Capture the cell that displays the provided text and extract its [x, y] central coordinate. 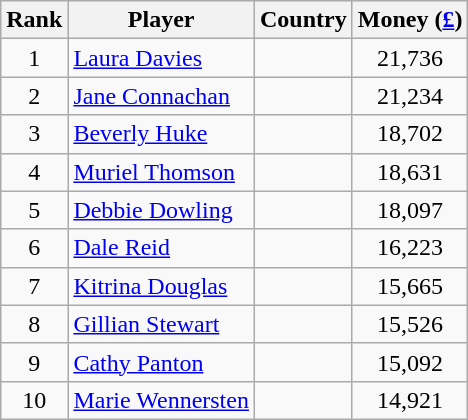
Debbie Dowling [162, 210]
Country [303, 20]
Money (£) [410, 20]
Player [162, 20]
18,702 [410, 134]
18,097 [410, 210]
4 [34, 172]
5 [34, 210]
Marie Wennersten [162, 400]
18,631 [410, 172]
16,223 [410, 248]
Laura Davies [162, 58]
14,921 [410, 400]
21,736 [410, 58]
15,665 [410, 286]
15,526 [410, 324]
21,234 [410, 96]
Dale Reid [162, 248]
6 [34, 248]
Cathy Panton [162, 362]
Muriel Thomson [162, 172]
Jane Connachan [162, 96]
7 [34, 286]
9 [34, 362]
3 [34, 134]
Beverly Huke [162, 134]
Kitrina Douglas [162, 286]
8 [34, 324]
10 [34, 400]
15,092 [410, 362]
1 [34, 58]
2 [34, 96]
Rank [34, 20]
Gillian Stewart [162, 324]
